Capture the cell that displays the provided text and extract its [X, Y] central coordinate. 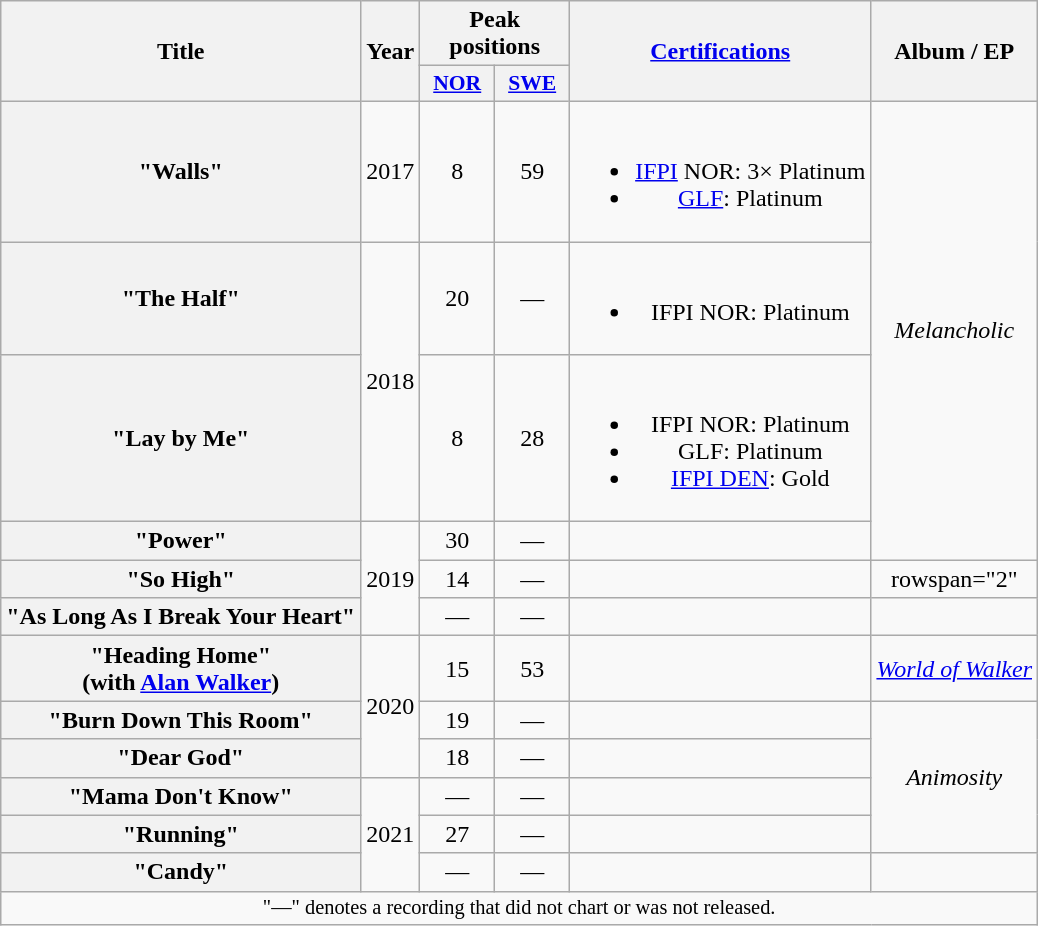
World of Walker [954, 668]
30 [458, 541]
18 [458, 758]
2020 [390, 706]
Certifications [720, 52]
"—" denotes a recording that did not chart or was not released. [520, 908]
Peak positions [495, 34]
"As Long As I Break Your Heart" [181, 617]
IFPI NOR: 3× PlatinumGLF: Platinum [720, 171]
"Heading Home" (with Alan Walker) [181, 668]
59 [532, 171]
"So High" [181, 579]
2017 [390, 171]
2018 [390, 382]
19 [458, 720]
"Dear God" [181, 758]
NOR [458, 84]
15 [458, 668]
Album / EP [954, 52]
"Mama Don't Know" [181, 796]
"Lay by Me" [181, 438]
"Power" [181, 541]
14 [458, 579]
IFPI NOR: Platinum [720, 298]
"Running" [181, 834]
53 [532, 668]
Year [390, 52]
"The Half" [181, 298]
27 [458, 834]
rowspan="2" [954, 579]
28 [532, 438]
20 [458, 298]
Melancholic [954, 330]
Animosity [954, 777]
"Walls" [181, 171]
"Candy" [181, 872]
IFPI NOR: PlatinumGLF: PlatinumIFPI DEN: Gold [720, 438]
Title [181, 52]
SWE [532, 84]
"Burn Down This Room" [181, 720]
2019 [390, 579]
2021 [390, 834]
